Locate the cell with the specified text and output its [x, y] center coordinate. 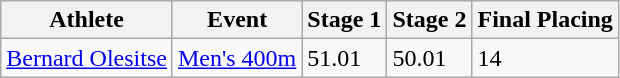
Stage 2 [430, 20]
Athlete [87, 20]
14 [545, 58]
51.01 [344, 58]
Bernard Olesitse [87, 58]
50.01 [430, 58]
Men's 400m [236, 58]
Final Placing [545, 20]
Event [236, 20]
Stage 1 [344, 20]
